Return [X, Y] of the center of cell containing provided text 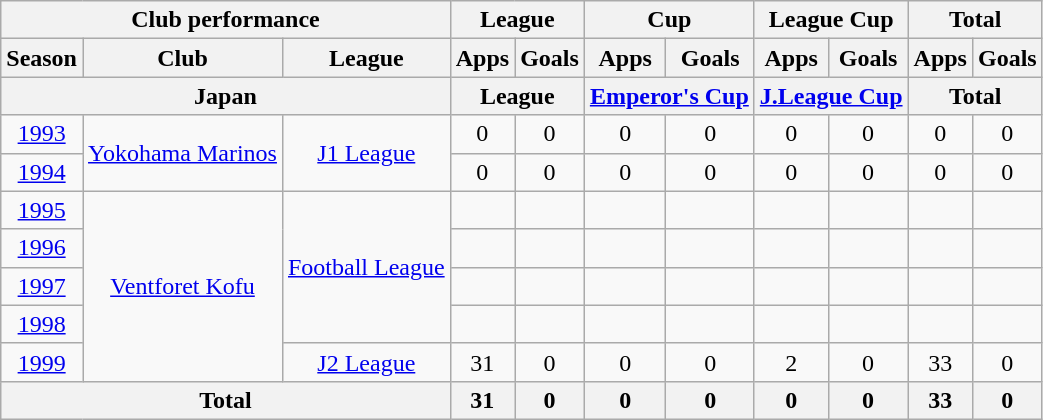
Club [182, 58]
Yokohama Marinos [182, 153]
Club performance [226, 20]
Emperor's Cup [669, 96]
2 [791, 362]
Japan [226, 96]
Season [42, 58]
1997 [42, 286]
1995 [42, 210]
J1 League [366, 153]
1999 [42, 362]
Football League [366, 267]
1993 [42, 134]
League Cup [831, 20]
1998 [42, 324]
1994 [42, 172]
J.League Cup [831, 96]
Ventforet Kofu [182, 286]
J2 League [366, 362]
Cup [669, 20]
1996 [42, 248]
